Find where the given text appears and provide that cell's center as (x, y) coordinate. 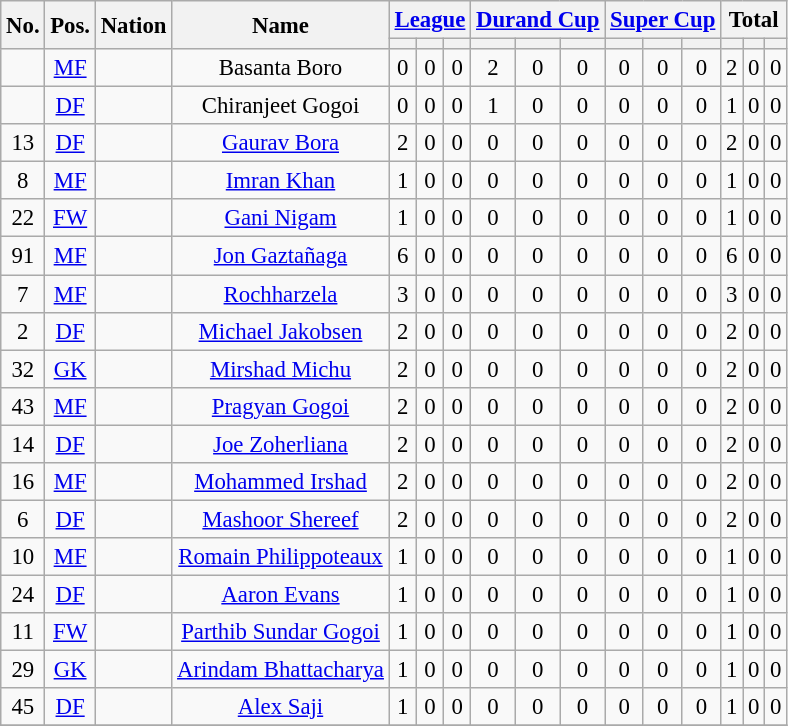
24 (23, 594)
Michael Jakobsen (280, 331)
Pragyan Gogoi (280, 406)
Arindam Bhattacharya (280, 670)
Gani Nigam (280, 219)
10 (23, 557)
Parthib Sundar Gogoi (280, 632)
Chiranjeet Gogoi (280, 106)
11 (23, 632)
League (430, 20)
13 (23, 143)
Pos. (70, 25)
Romain Philippoteaux (280, 557)
43 (23, 406)
Gaurav Bora (280, 143)
16 (23, 482)
Imran Khan (280, 181)
8 (23, 181)
Name (280, 25)
Mashoor Shereef (280, 519)
22 (23, 219)
45 (23, 707)
Basanta Boro (280, 68)
Durand Cup (538, 20)
Mohammed Irshad (280, 482)
Nation (133, 25)
Super Cup (663, 20)
32 (23, 369)
Mirshad Michu (280, 369)
14 (23, 444)
Alex Saji (280, 707)
Aaron Evans (280, 594)
Rochharzela (280, 294)
7 (23, 294)
Jon Gaztañaga (280, 256)
Joe Zoherliana (280, 444)
91 (23, 256)
29 (23, 670)
No. (23, 25)
Total (754, 20)
